Return the (x, y) coordinate for the center point of the cell that contains the specified text.  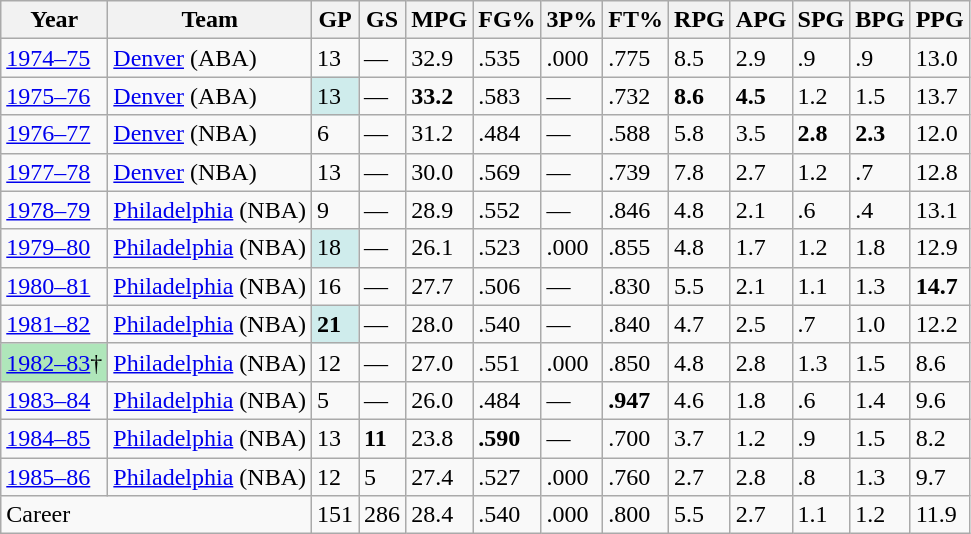
26.0 (440, 400)
MPG (440, 20)
PPG (940, 20)
12.9 (940, 248)
.947 (636, 400)
.846 (636, 210)
16 (336, 286)
28.9 (440, 210)
8.2 (940, 438)
.535 (507, 58)
RPG (700, 20)
SPG (821, 20)
.506 (507, 286)
Career (156, 515)
33.2 (440, 96)
12.0 (940, 134)
FG% (507, 20)
.527 (507, 477)
1.0 (880, 324)
18 (336, 248)
1983–84 (54, 400)
.732 (636, 96)
7.8 (700, 172)
11.9 (940, 515)
23.8 (440, 438)
.552 (507, 210)
.840 (636, 324)
FT% (636, 20)
.569 (507, 172)
30.0 (440, 172)
2.3 (880, 134)
APG (761, 20)
28.4 (440, 515)
32.9 (440, 58)
13.1 (940, 210)
1977–78 (54, 172)
Year (54, 20)
.588 (636, 134)
1975–76 (54, 96)
1.4 (880, 400)
14.7 (940, 286)
.8 (821, 477)
3.5 (761, 134)
27.0 (440, 362)
GS (382, 20)
1982–83† (54, 362)
.700 (636, 438)
2.5 (761, 324)
9 (336, 210)
BPG (880, 20)
.4 (880, 210)
.523 (507, 248)
27.7 (440, 286)
.739 (636, 172)
.775 (636, 58)
3.7 (700, 438)
4.6 (700, 400)
.590 (507, 438)
13.7 (940, 96)
4.7 (700, 324)
1978–79 (54, 210)
.850 (636, 362)
21 (336, 324)
3P% (572, 20)
1.7 (761, 248)
1976–77 (54, 134)
GP (336, 20)
8.5 (700, 58)
.551 (507, 362)
12.2 (940, 324)
.583 (507, 96)
26.1 (440, 248)
2.9 (761, 58)
.855 (636, 248)
28.0 (440, 324)
9.6 (940, 400)
31.2 (440, 134)
12.8 (940, 172)
1974–75 (54, 58)
13.0 (940, 58)
1980–81 (54, 286)
5.8 (700, 134)
4.5 (761, 96)
1985–86 (54, 477)
.760 (636, 477)
27.4 (440, 477)
.800 (636, 515)
286 (382, 515)
Team (210, 20)
9.7 (940, 477)
1984–85 (54, 438)
1981–82 (54, 324)
151 (336, 515)
1979–80 (54, 248)
11 (382, 438)
.830 (636, 286)
6 (336, 134)
